Capture the cell that displays the provided text and extract its [X, Y] central coordinate. 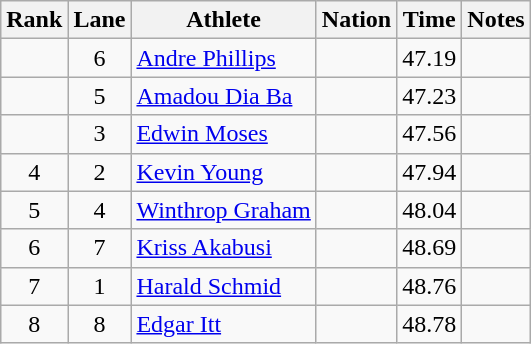
48.69 [430, 248]
Andre Phillips [224, 58]
Harald Schmid [224, 286]
3 [100, 134]
Kevin Young [224, 172]
Rank [34, 20]
Kriss Akabusi [224, 248]
Time [430, 20]
Athlete [224, 20]
Lane [100, 20]
1 [100, 286]
48.76 [430, 286]
Edwin Moses [224, 134]
Amadou Dia Ba [224, 96]
Nation [356, 20]
Edgar Itt [224, 324]
47.56 [430, 134]
48.04 [430, 210]
47.19 [430, 58]
47.94 [430, 172]
47.23 [430, 96]
48.78 [430, 324]
Winthrop Graham [224, 210]
2 [100, 172]
Notes [496, 20]
